Output the [X, Y] coordinate of the center of the cell containing the given text.  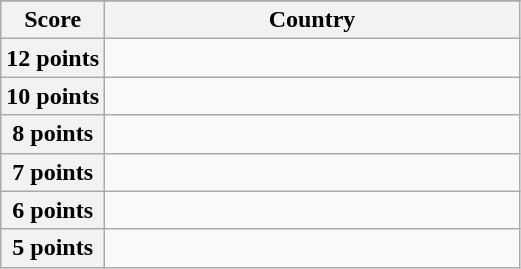
8 points [53, 134]
10 points [53, 96]
Country [312, 20]
7 points [53, 172]
5 points [53, 248]
6 points [53, 210]
12 points [53, 58]
Score [53, 20]
